Detect which cell encompasses the target text, then output its [X, Y] center coordinate. 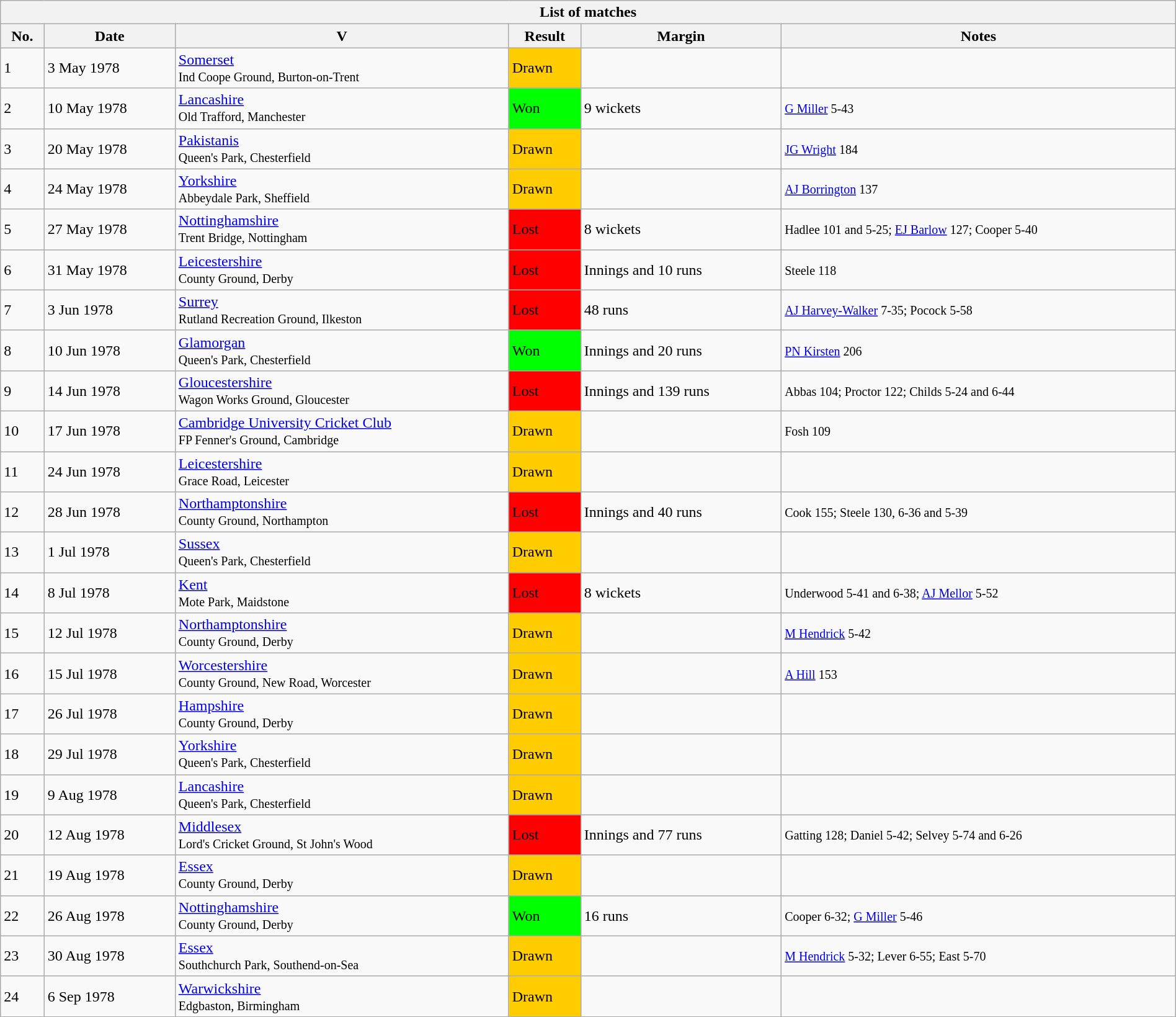
Pakistanis Queen's Park, Chesterfield [342, 149]
30 Aug 1978 [109, 956]
JG Wright 184 [979, 149]
Lancashire Old Trafford, Manchester [342, 108]
24 Jun 1978 [109, 472]
Nottinghamshire Trent Bridge, Nottingham [342, 230]
Surrey Rutland Recreation Ground, Ilkeston [342, 310]
AJ Harvey-Walker 7-35; Pocock 5-58 [979, 310]
Notes [979, 36]
3 May 1978 [109, 68]
1 Jul 1978 [109, 552]
G Miller 5-43 [979, 108]
8 Jul 1978 [109, 593]
6 [22, 269]
26 Aug 1978 [109, 916]
Cooper 6-32; G Miller 5-46 [979, 916]
16 [22, 674]
AJ Borrington 137 [979, 189]
Essex County Ground, Derby [342, 875]
5 [22, 230]
Nottinghamshire County Ground, Derby [342, 916]
48 runs [681, 310]
No. [22, 36]
LeicestershireCounty Ground, Derby [342, 269]
18 [22, 755]
7 [22, 310]
Essex Southchurch Park, Southend-on-Sea [342, 956]
Innings and 77 runs [681, 835]
YorkshireAbbeydale Park, Sheffield [342, 189]
YorkshireQueen's Park, Chesterfield [342, 755]
9 Aug 1978 [109, 794]
Innings and 139 runs [681, 391]
3 [22, 149]
12 Aug 1978 [109, 835]
12 [22, 513]
List of matches [588, 12]
24 May 1978 [109, 189]
Gloucestershire Wagon Works Ground, Gloucester [342, 391]
M Hendrick 5-42 [979, 633]
HampshireCounty Ground, Derby [342, 714]
Kent Mote Park, Maidstone [342, 593]
15 Jul 1978 [109, 674]
11 [22, 472]
27 May 1978 [109, 230]
Result [545, 36]
WorcestershireCounty Ground, New Road, Worcester [342, 674]
Cook 155; Steele 130, 6-36 and 5-39 [979, 513]
29 Jul 1978 [109, 755]
Fosh 109 [979, 431]
Date [109, 36]
Northamptonshire County Ground, Northampton [342, 513]
Underwood 5-41 and 6-38; AJ Mellor 5-52 [979, 593]
1 [22, 68]
Northamptonshire County Ground, Derby [342, 633]
22 [22, 916]
Gatting 128; Daniel 5-42; Selvey 5-74 and 6-26 [979, 835]
Steele 118 [979, 269]
26 Jul 1978 [109, 714]
9 wickets [681, 108]
20 [22, 835]
Margin [681, 36]
9 [22, 391]
28 Jun 1978 [109, 513]
14 Jun 1978 [109, 391]
LeicestershireGrace Road, Leicester [342, 472]
3 Jun 1978 [109, 310]
Cambridge University Cricket Club FP Fenner's Ground, Cambridge [342, 431]
Innings and 20 runs [681, 350]
V [342, 36]
10 May 1978 [109, 108]
16 runs [681, 916]
Innings and 10 runs [681, 269]
17 Jun 1978 [109, 431]
2 [22, 108]
10 [22, 431]
14 [22, 593]
Hadlee 101 and 5-25; EJ Barlow 127; Cooper 5-40 [979, 230]
Warwickshire Edgbaston, Birmingham [342, 997]
13 [22, 552]
20 May 1978 [109, 149]
6 Sep 1978 [109, 997]
23 [22, 956]
Sussex Queen's Park, Chesterfield [342, 552]
17 [22, 714]
SomersetInd Coope Ground, Burton-on-Trent [342, 68]
Abbas 104; Proctor 122; Childs 5-24 and 6-44 [979, 391]
PN Kirsten 206 [979, 350]
Innings and 40 runs [681, 513]
Glamorgan Queen's Park, Chesterfield [342, 350]
8 [22, 350]
19 Aug 1978 [109, 875]
10 Jun 1978 [109, 350]
19 [22, 794]
M Hendrick 5-32; Lever 6-55; East 5-70 [979, 956]
4 [22, 189]
21 [22, 875]
Middlesex Lord's Cricket Ground, St John's Wood [342, 835]
31 May 1978 [109, 269]
24 [22, 997]
A Hill 153 [979, 674]
15 [22, 633]
12 Jul 1978 [109, 633]
Lancashire Queen's Park, Chesterfield [342, 794]
